Identify which cell holds the provided text, then report its (x, y) central coordinate. 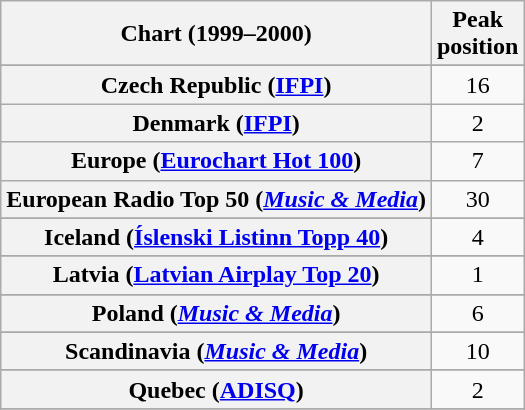
Iceland (Íslenski Listinn Topp 40) (216, 237)
Peakposition (477, 34)
Poland (Music & Media) (216, 313)
Europe (Eurochart Hot 100) (216, 161)
1 (477, 275)
6 (477, 313)
Denmark (IFPI) (216, 123)
European Radio Top 50 (Music & Media) (216, 199)
4 (477, 237)
16 (477, 85)
Scandinavia (Music & Media) (216, 351)
Czech Republic (IFPI) (216, 85)
10 (477, 351)
30 (477, 199)
Latvia (Latvian Airplay Top 20) (216, 275)
Quebec (ADISQ) (216, 389)
7 (477, 161)
Chart (1999–2000) (216, 34)
